Locate the cell with the specified text and output its (X, Y) center coordinate. 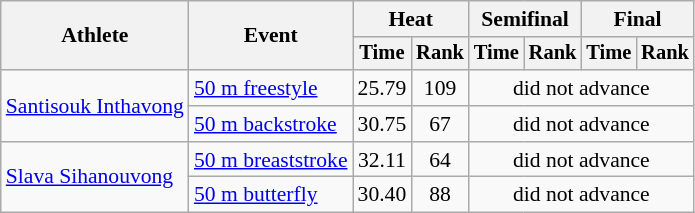
64 (440, 160)
Heat (411, 19)
50 m backstroke (271, 124)
Semifinal (525, 19)
Final (637, 19)
Athlete (95, 36)
67 (440, 124)
109 (440, 88)
32.11 (382, 160)
Event (271, 36)
50 m butterfly (271, 195)
88 (440, 195)
50 m breaststroke (271, 160)
Santisouk Inthavong (95, 106)
30.75 (382, 124)
50 m freestyle (271, 88)
30.40 (382, 195)
25.79 (382, 88)
Slava Sihanouvong (95, 178)
